Scan for the cell matching the given text and deliver its (x, y) coordinate at center. 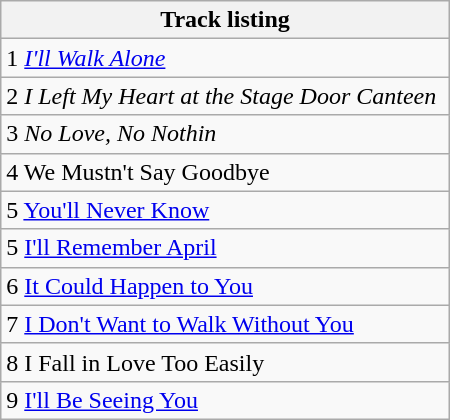
3 No Love, No Nothin (225, 134)
8 I Fall in Love Too Easily (225, 362)
2 I Left My Heart at the Stage Door Canteen (225, 96)
6 It Could Happen to You (225, 286)
5 I'll Remember April (225, 248)
7 I Don't Want to Walk Without You (225, 324)
9 I'll Be Seeing You (225, 400)
Track listing (225, 20)
5 You'll Never Know (225, 210)
4 We Mustn't Say Goodbye (225, 172)
1 I'll Walk Alone (225, 58)
